Determine the (X, Y) coordinate at the center of the cell enclosing the given text.  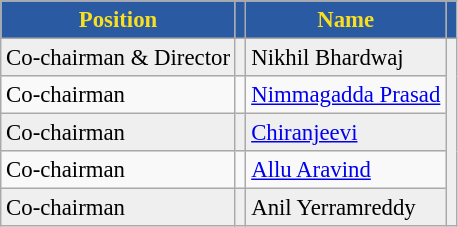
Position (118, 20)
Chiranjeevi (346, 133)
Co-chairman & Director (118, 58)
Anil Yerramreddy (346, 208)
Name (346, 20)
Nimmagadda Prasad (346, 95)
Allu Aravind (346, 170)
Nikhil Bhardwaj (346, 58)
